Search for the cell housing the specified text and yield its (X, Y) center coordinate. 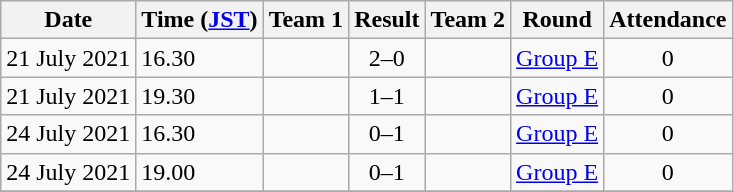
Attendance (668, 20)
Round (558, 20)
Time (JST) (200, 20)
Team 2 (468, 20)
19.00 (200, 172)
19.30 (200, 96)
Date (68, 20)
2–0 (387, 58)
Team 1 (306, 20)
Result (387, 20)
1–1 (387, 96)
